Detect which cell encompasses the target text, then output its [x, y] center coordinate. 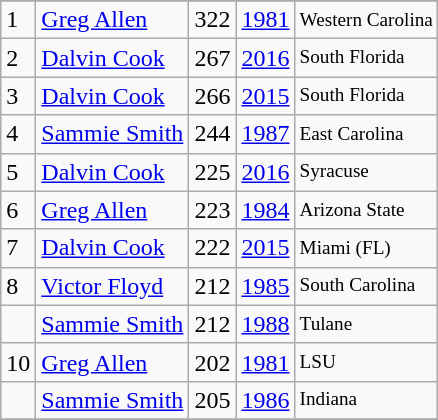
3 [18, 96]
2 [18, 58]
Miami (FL) [366, 248]
205 [212, 400]
266 [212, 96]
Indiana [366, 400]
8 [18, 286]
267 [212, 58]
202 [212, 362]
225 [212, 172]
223 [212, 210]
LSU [366, 362]
East Carolina [366, 134]
South Carolina [366, 286]
Western Carolina [366, 20]
244 [212, 134]
1986 [266, 400]
Arizona State [366, 210]
10 [18, 362]
222 [212, 248]
5 [18, 172]
1 [18, 20]
7 [18, 248]
Tulane [366, 324]
1984 [266, 210]
322 [212, 20]
1987 [266, 134]
Victor Floyd [112, 286]
1988 [266, 324]
4 [18, 134]
Syracuse [366, 172]
6 [18, 210]
1985 [266, 286]
